From the cell containing the given text, extract its center point as (x, y) coordinate. 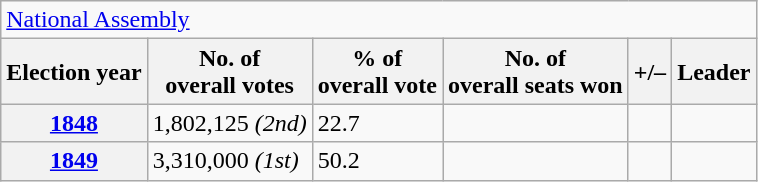
3,310,000 (1st) (230, 161)
22.7 (377, 123)
+/– (650, 72)
Leader (714, 72)
1849 (74, 161)
1848 (74, 123)
1,802,125 (2nd) (230, 123)
National Assembly (378, 20)
No. ofoverall votes (230, 72)
% ofoverall vote (377, 72)
No. ofoverall seats won (536, 72)
50.2 (377, 161)
Election year (74, 72)
